Provide the [x, y] coordinate of the cell's center where the given text is located.  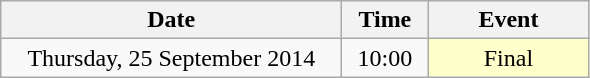
10:00 [385, 58]
Event [508, 20]
Final [508, 58]
Time [385, 20]
Thursday, 25 September 2014 [172, 58]
Date [172, 20]
